Provide the [x, y] coordinate of the cell's center where the given text is located.  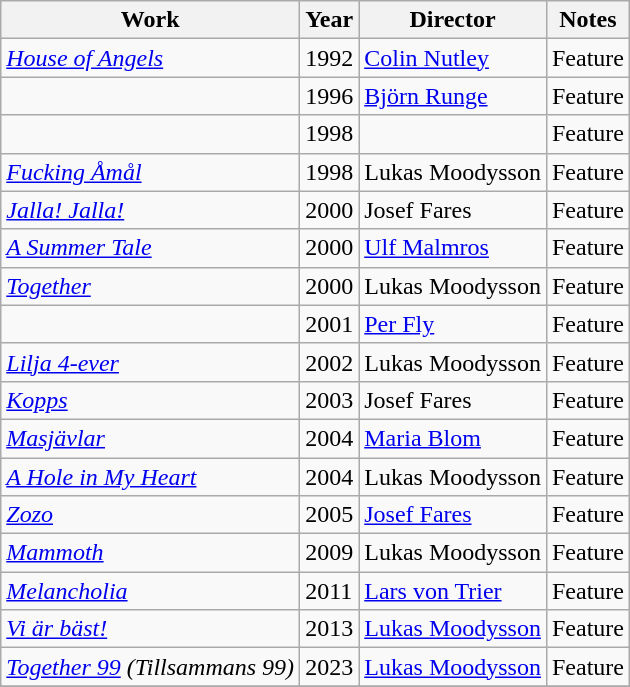
Melancholia [150, 591]
Per Fly [453, 324]
Together [150, 286]
2009 [330, 553]
2011 [330, 591]
House of Angels [150, 58]
Together 99 (Tillsammans 99) [150, 667]
2003 [330, 400]
Kopps [150, 400]
A Summer Tale [150, 248]
Vi är bäst! [150, 629]
A Hole in My Heart [150, 477]
Fucking Åmål [150, 172]
2001 [330, 324]
2002 [330, 362]
2005 [330, 515]
2023 [330, 667]
Work [150, 20]
Year [330, 20]
Björn Runge [453, 96]
Maria Blom [453, 438]
Zozo [150, 515]
Lars von Trier [453, 591]
Director [453, 20]
Jalla! Jalla! [150, 210]
Ulf Malmros [453, 248]
Mammoth [150, 553]
Lilja 4-ever [150, 362]
2013 [330, 629]
1992 [330, 58]
Masjävlar [150, 438]
Colin Nutley [453, 58]
Notes [588, 20]
1996 [330, 96]
